Find where the given text appears and provide that cell's center as (X, Y) coordinate. 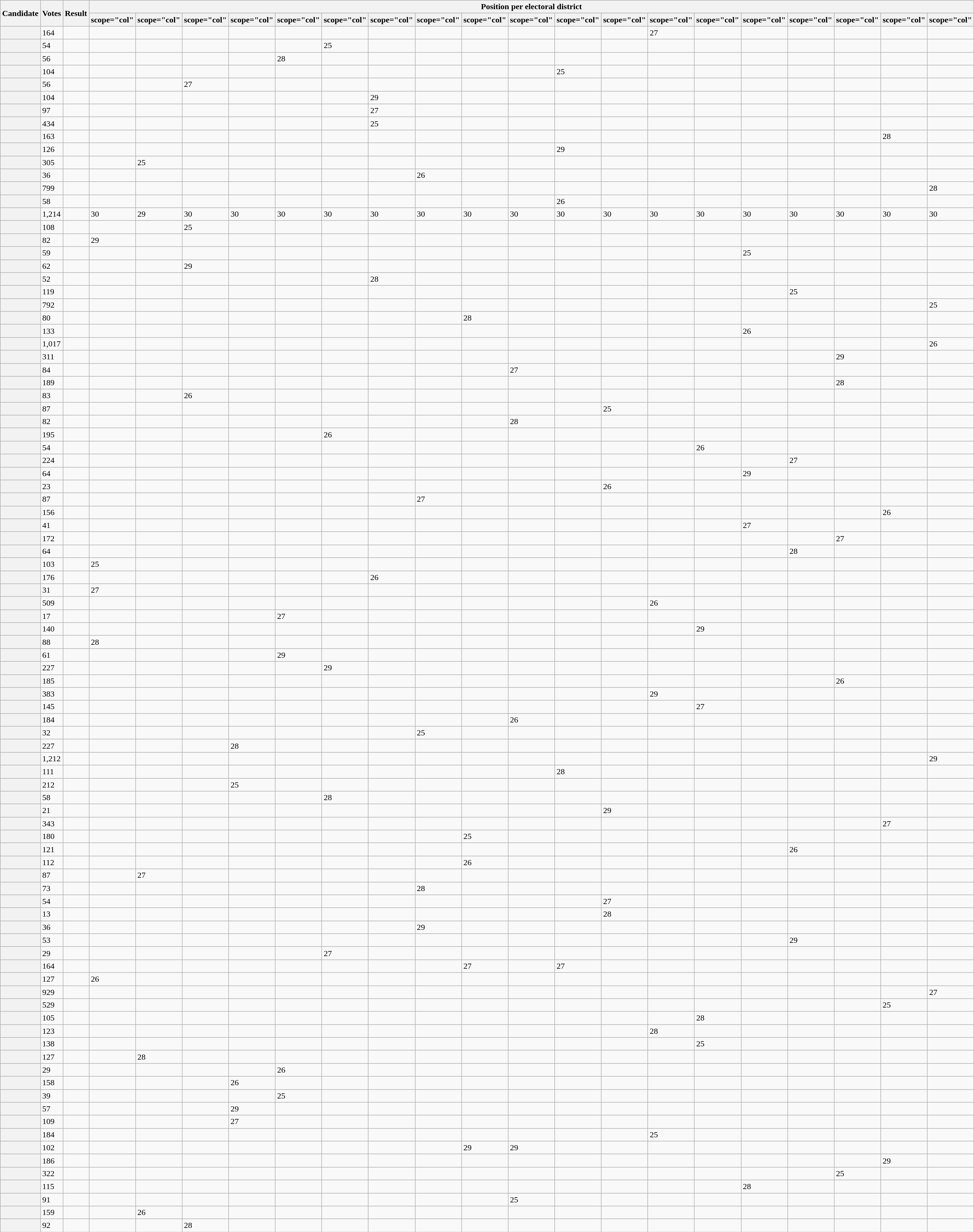
311 (51, 357)
1,212 (51, 759)
23 (51, 486)
59 (51, 253)
1,017 (51, 344)
140 (51, 629)
57 (51, 1109)
102 (51, 1148)
Result (76, 13)
109 (51, 1122)
31 (51, 590)
509 (51, 603)
Position per electoral district (531, 7)
80 (51, 318)
61 (51, 655)
159 (51, 1213)
39 (51, 1096)
13 (51, 914)
103 (51, 564)
224 (51, 461)
53 (51, 940)
105 (51, 1018)
434 (51, 123)
189 (51, 383)
212 (51, 784)
172 (51, 538)
123 (51, 1031)
121 (51, 849)
138 (51, 1044)
52 (51, 279)
792 (51, 305)
21 (51, 811)
108 (51, 227)
929 (51, 992)
17 (51, 616)
88 (51, 642)
1,214 (51, 214)
115 (51, 1186)
305 (51, 162)
119 (51, 292)
176 (51, 577)
529 (51, 1005)
84 (51, 370)
32 (51, 733)
343 (51, 824)
156 (51, 512)
322 (51, 1173)
41 (51, 525)
126 (51, 149)
111 (51, 771)
186 (51, 1160)
158 (51, 1083)
180 (51, 837)
145 (51, 707)
185 (51, 681)
Votes (51, 13)
62 (51, 266)
91 (51, 1199)
195 (51, 435)
92 (51, 1226)
112 (51, 862)
83 (51, 396)
133 (51, 331)
Candidate (20, 13)
163 (51, 136)
799 (51, 188)
73 (51, 888)
383 (51, 694)
97 (51, 110)
